Find where the given text appears and provide that cell's center as [x, y] coordinate. 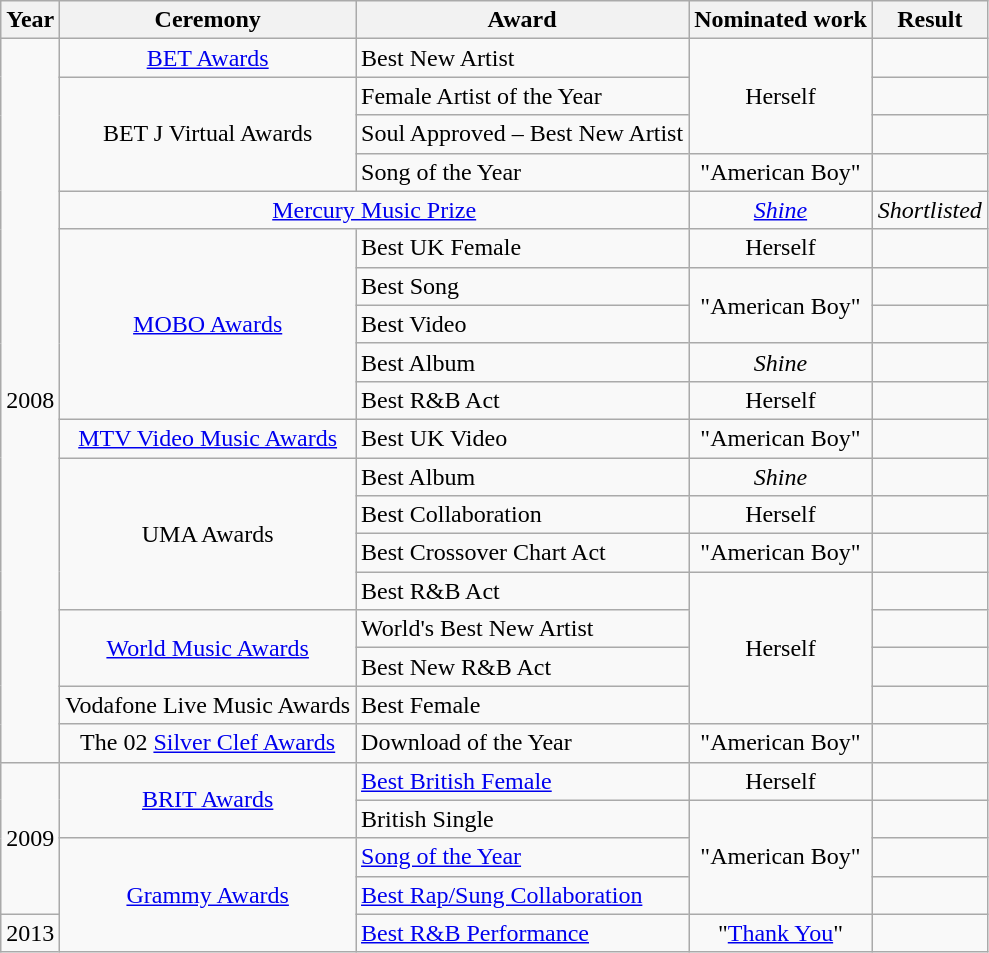
Best Rap/Sung Collaboration [522, 895]
Best New Artist [522, 58]
British Single [522, 819]
"Thank You" [781, 933]
Best UK Female [522, 248]
Best Collaboration [522, 515]
Best British Female [522, 781]
Best Crossover Chart Act [522, 553]
Shortlisted [930, 210]
Award [522, 20]
MOBO Awards [208, 324]
Grammy Awards [208, 895]
Best Song [522, 286]
Best New R&B Act [522, 667]
UMA Awards [208, 534]
Result [930, 20]
Vodafone Live Music Awards [208, 705]
Best UK Video [522, 438]
Best Video [522, 324]
Download of the Year [522, 743]
Female Artist of the Year [522, 96]
2009 [30, 838]
BET Awards [208, 58]
Best R&B Performance [522, 933]
BET J Virtual Awards [208, 134]
World Music Awards [208, 648]
2008 [30, 400]
Soul Approved – Best New Artist [522, 134]
Best Female [522, 705]
Ceremony [208, 20]
Nominated work [781, 20]
BRIT Awards [208, 800]
2013 [30, 933]
MTV Video Music Awards [208, 438]
World's Best New Artist [522, 629]
The 02 Silver Clef Awards [208, 743]
Mercury Music Prize [374, 210]
Year [30, 20]
